Scan for the cell matching the given text and deliver its (x, y) coordinate at center. 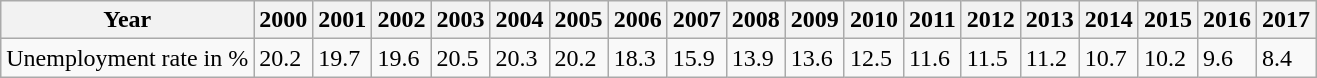
2000 (284, 20)
18.3 (638, 58)
Unemployment rate in % (128, 58)
2013 (1050, 20)
2009 (814, 20)
12.5 (874, 58)
2001 (342, 20)
20.3 (520, 58)
2003 (460, 20)
2008 (756, 20)
10.7 (1108, 58)
2007 (696, 20)
13.9 (756, 58)
2012 (990, 20)
2014 (1108, 20)
2015 (1168, 20)
8.4 (1286, 58)
2004 (520, 20)
11.2 (1050, 58)
2017 (1286, 20)
11.5 (990, 58)
15.9 (696, 58)
Year (128, 20)
2016 (1226, 20)
2011 (932, 20)
9.6 (1226, 58)
2006 (638, 20)
2002 (402, 20)
2010 (874, 20)
13.6 (814, 58)
11.6 (932, 58)
19.6 (402, 58)
2005 (578, 20)
19.7 (342, 58)
20.5 (460, 58)
10.2 (1168, 58)
